From the cell containing the given text, extract its center point as (X, Y) coordinate. 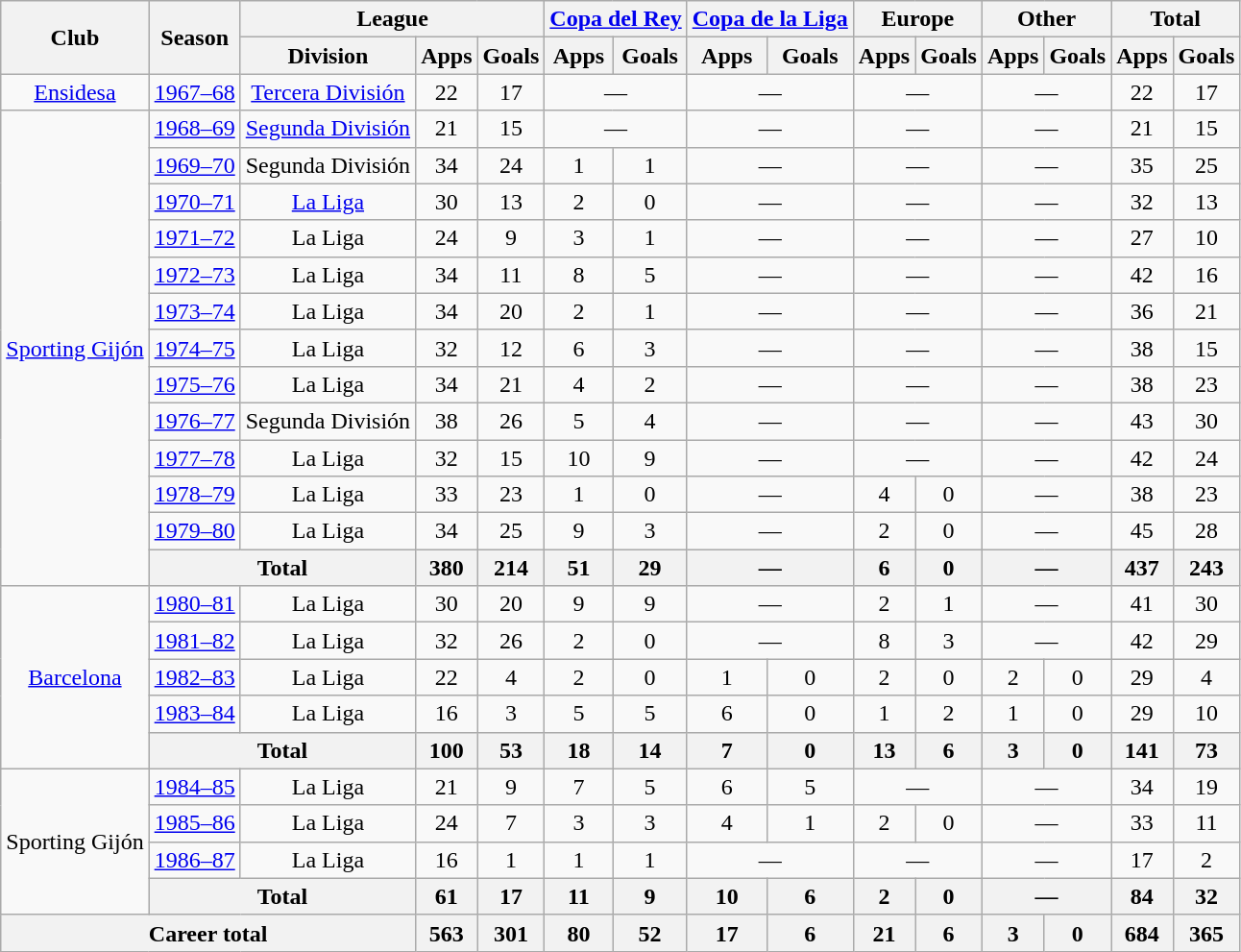
1983–84 (194, 714)
1970–71 (194, 202)
1975–76 (194, 384)
1972–73 (194, 275)
1980–81 (194, 604)
43 (1142, 421)
Tercera División (328, 92)
18 (578, 750)
84 (1142, 896)
27 (1142, 238)
61 (447, 896)
1984–85 (194, 787)
1985–86 (194, 823)
Copa de la Liga (770, 19)
80 (578, 933)
563 (447, 933)
Ensidesa (75, 92)
1968–69 (194, 129)
1969–70 (194, 165)
1971–72 (194, 238)
Europe (917, 19)
365 (1206, 933)
100 (447, 750)
28 (1206, 531)
Club (75, 37)
1976–77 (194, 421)
684 (1142, 933)
1982–83 (194, 677)
380 (447, 568)
Copa del Rey (616, 19)
1981–82 (194, 641)
12 (511, 348)
437 (1142, 568)
Division (328, 56)
141 (1142, 750)
214 (511, 568)
1967–68 (194, 92)
Season (194, 37)
41 (1142, 604)
36 (1142, 311)
1973–74 (194, 311)
14 (649, 750)
1978–79 (194, 495)
League (392, 19)
1986–87 (194, 860)
Barcelona (75, 677)
301 (511, 933)
45 (1142, 531)
73 (1206, 750)
51 (578, 568)
243 (1206, 568)
Career total (208, 933)
19 (1206, 787)
1977–78 (194, 458)
52 (649, 933)
1979–80 (194, 531)
53 (511, 750)
Other (1046, 19)
1974–75 (194, 348)
35 (1142, 165)
